Locate the cell with the specified text and output its (x, y) center coordinate. 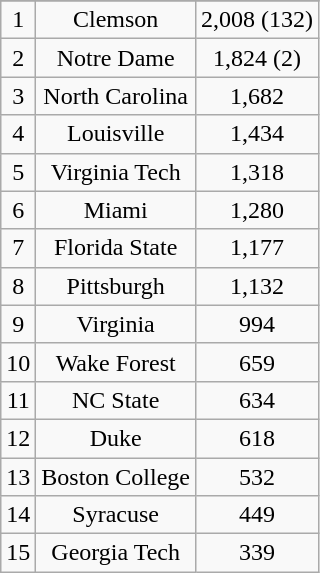
339 (258, 553)
5 (18, 172)
1,824 (2) (258, 58)
Florida State (116, 248)
4 (18, 134)
449 (258, 515)
994 (258, 324)
12 (18, 438)
6 (18, 210)
Miami (116, 210)
Virginia (116, 324)
1,682 (258, 96)
1,177 (258, 248)
Boston College (116, 477)
Virginia Tech (116, 172)
532 (258, 477)
1,280 (258, 210)
14 (18, 515)
3 (18, 96)
Notre Dame (116, 58)
2 (18, 58)
NC State (116, 400)
634 (258, 400)
Louisville (116, 134)
1,434 (258, 134)
13 (18, 477)
Wake Forest (116, 362)
2,008 (132) (258, 20)
Clemson (116, 20)
North Carolina (116, 96)
618 (258, 438)
Georgia Tech (116, 553)
9 (18, 324)
Pittsburgh (116, 286)
15 (18, 553)
10 (18, 362)
1,318 (258, 172)
8 (18, 286)
Duke (116, 438)
659 (258, 362)
1 (18, 20)
Syracuse (116, 515)
1,132 (258, 286)
7 (18, 248)
11 (18, 400)
